Find where the given text appears and provide that cell's center as (X, Y) coordinate. 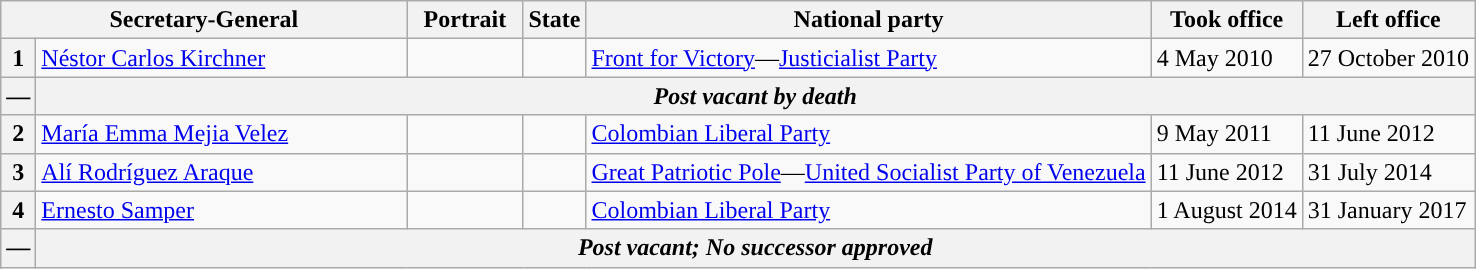
4 May 2010 (1226, 58)
Post vacant; No successor approved (756, 248)
9 May 2011 (1226, 134)
Secretary-General (204, 20)
State (554, 20)
National party (868, 20)
31 July 2014 (1388, 172)
Took office (1226, 20)
27 October 2010 (1388, 58)
Post vacant by death (756, 96)
2 (18, 134)
31 January 2017 (1388, 210)
Ernesto Samper (222, 210)
Front for Victory—Justicialist Party (868, 58)
Néstor Carlos Kirchner (222, 58)
1 (18, 58)
Portrait (465, 20)
Great Patriotic Pole—United Socialist Party of Venezuela (868, 172)
María Emma Mejia Velez (222, 134)
Alí Rodríguez Araque (222, 172)
3 (18, 172)
1 August 2014 (1226, 210)
Left office (1388, 20)
4 (18, 210)
